Pinpoint the cell where the given text exists, returning its (x, y) midpoint coordinate. 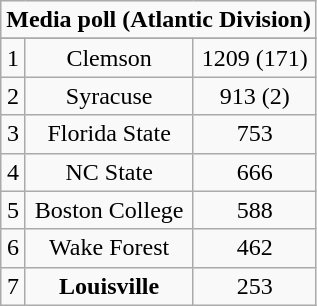
1 (13, 58)
Louisville (109, 286)
Boston College (109, 210)
6 (13, 248)
2 (13, 96)
7 (13, 286)
Media poll (Atlantic Division) (159, 20)
588 (254, 210)
Clemson (109, 58)
253 (254, 286)
1209 (171) (254, 58)
Florida State (109, 134)
462 (254, 248)
913 (2) (254, 96)
4 (13, 172)
666 (254, 172)
Syracuse (109, 96)
Wake Forest (109, 248)
5 (13, 210)
753 (254, 134)
3 (13, 134)
NC State (109, 172)
